From the cell containing the given text, extract its center point as (X, Y) coordinate. 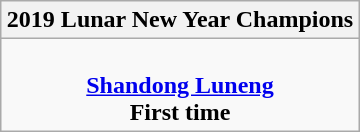
Shandong LunengFirst time (180, 85)
2019 Lunar New Year Champions (180, 20)
